Determine the [x, y] coordinate at the center of the cell enclosing the given text.  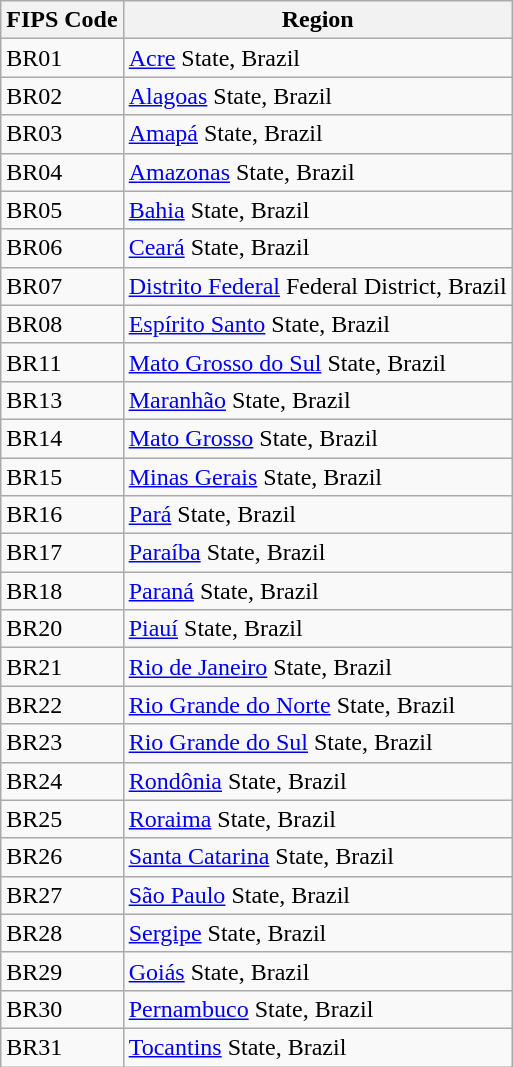
Goiás State, Brazil [318, 971]
Rondônia State, Brazil [318, 781]
Minas Gerais State, Brazil [318, 477]
BR22 [62, 705]
BR30 [62, 1009]
BR16 [62, 515]
BR29 [62, 971]
Bahia State, Brazil [318, 210]
Rio Grande do Norte State, Brazil [318, 705]
BR08 [62, 324]
Tocantins State, Brazil [318, 1047]
Mato Grosso do Sul State, Brazil [318, 362]
BR26 [62, 857]
BR15 [62, 477]
Pará State, Brazil [318, 515]
Espírito Santo State, Brazil [318, 324]
BR17 [62, 553]
Pernambuco State, Brazil [318, 1009]
Region [318, 20]
São Paulo State, Brazil [318, 895]
BR28 [62, 933]
BR18 [62, 591]
BR23 [62, 743]
BR11 [62, 362]
BR20 [62, 629]
Santa Catarina State, Brazil [318, 857]
BR27 [62, 895]
BR03 [62, 134]
BR02 [62, 96]
Piauí State, Brazil [318, 629]
Ceará State, Brazil [318, 248]
BR01 [62, 58]
Acre State, Brazil [318, 58]
FIPS Code [62, 20]
Rio de Janeiro State, Brazil [318, 667]
Maranhão State, Brazil [318, 400]
Paraná State, Brazil [318, 591]
BR31 [62, 1047]
Paraíba State, Brazil [318, 553]
BR04 [62, 172]
BR21 [62, 667]
BR24 [62, 781]
BR25 [62, 819]
Alagoas State, Brazil [318, 96]
BR14 [62, 438]
BR05 [62, 210]
Sergipe State, Brazil [318, 933]
Roraima State, Brazil [318, 819]
Rio Grande do Sul State, Brazil [318, 743]
BR07 [62, 286]
Mato Grosso State, Brazil [318, 438]
BR13 [62, 400]
Amapá State, Brazil [318, 134]
Distrito Federal Federal District, Brazil [318, 286]
BR06 [62, 248]
Amazonas State, Brazil [318, 172]
